Find where the given text appears and provide that cell's center as [x, y] coordinate. 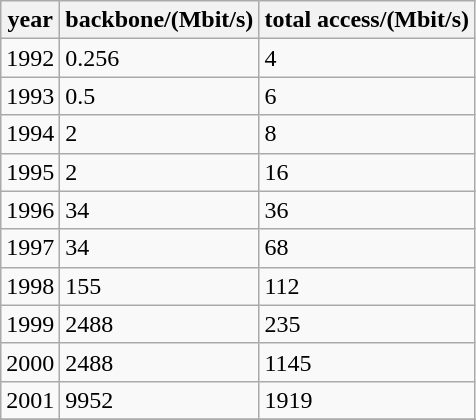
155 [160, 286]
36 [367, 210]
1919 [367, 400]
1145 [367, 362]
1999 [30, 324]
total access/(Mbit/s) [367, 20]
2001 [30, 400]
1992 [30, 58]
1998 [30, 286]
112 [367, 286]
year [30, 20]
6 [367, 96]
2000 [30, 362]
8 [367, 134]
1995 [30, 172]
9952 [160, 400]
235 [367, 324]
4 [367, 58]
1996 [30, 210]
1994 [30, 134]
1997 [30, 248]
68 [367, 248]
backbone/(Mbit/s) [160, 20]
1993 [30, 96]
0.256 [160, 58]
16 [367, 172]
0.5 [160, 96]
